Identify which cell holds the provided text, then report its (X, Y) central coordinate. 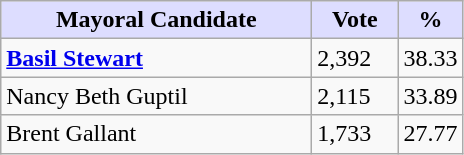
1,733 (355, 134)
2,115 (355, 96)
38.33 (430, 58)
27.77 (430, 134)
Brent Gallant (156, 134)
33.89 (430, 96)
Basil Stewart (156, 58)
Vote (355, 20)
2,392 (355, 58)
% (430, 20)
Mayoral Candidate (156, 20)
Nancy Beth Guptil (156, 96)
